Search for the cell housing the specified text and yield its (X, Y) center coordinate. 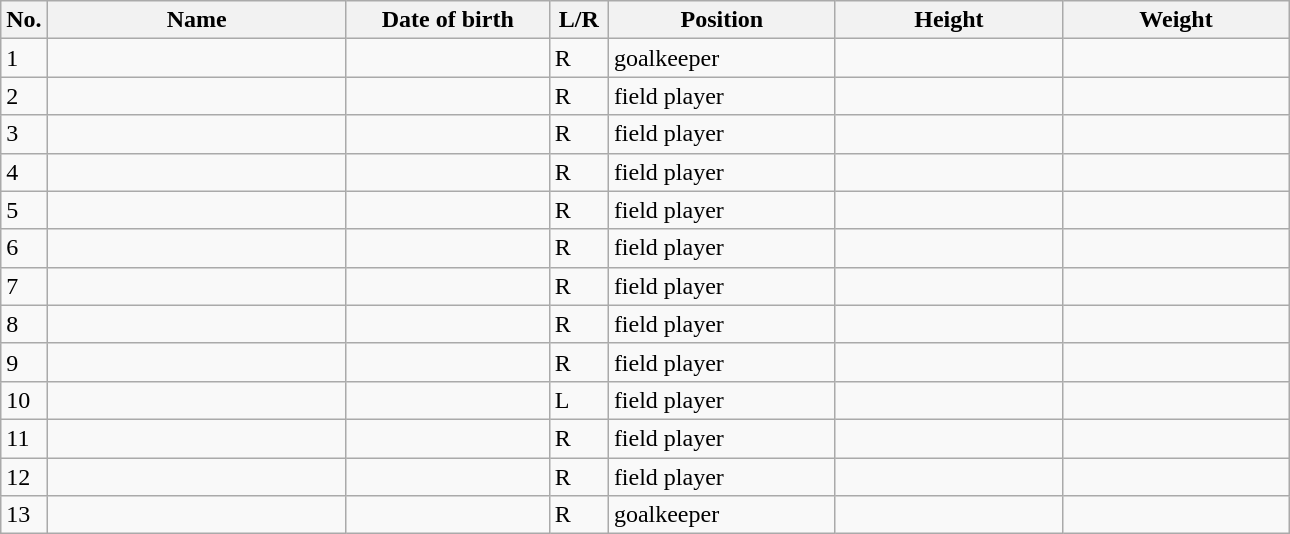
No. (24, 20)
L/R (578, 20)
1 (24, 58)
Name (196, 20)
2 (24, 96)
11 (24, 438)
3 (24, 134)
4 (24, 172)
6 (24, 248)
12 (24, 477)
5 (24, 210)
13 (24, 515)
Date of birth (448, 20)
8 (24, 324)
Position (722, 20)
L (578, 400)
9 (24, 362)
7 (24, 286)
Height (948, 20)
Weight (1176, 20)
10 (24, 400)
